From the cell containing the given text, extract its center point as [x, y] coordinate. 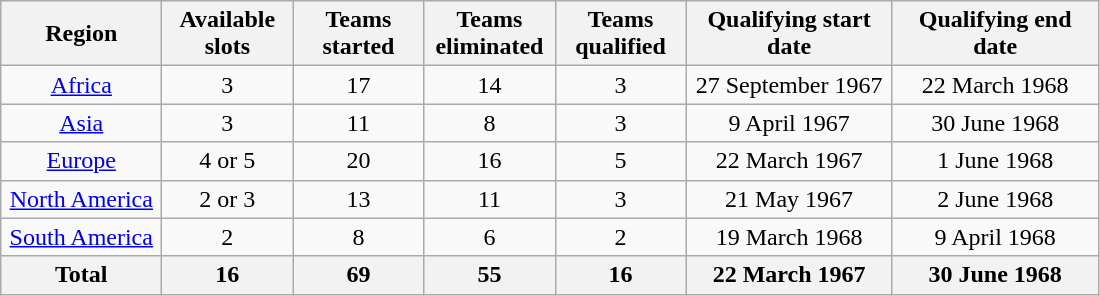
Qualifying start date [789, 34]
Qualifying end date [995, 34]
22 March 1968 [995, 85]
1 June 1968 [995, 161]
Total [82, 275]
2 or 3 [228, 199]
9 April 1967 [789, 123]
5 [620, 161]
North America [82, 199]
Region [82, 34]
4 or 5 [228, 161]
Africa [82, 85]
South America [82, 237]
17 [358, 85]
27 September 1967 [789, 85]
Asia [82, 123]
13 [358, 199]
69 [358, 275]
14 [490, 85]
55 [490, 275]
9 April 1968 [995, 237]
Europe [82, 161]
Available slots [228, 34]
Teams qualified [620, 34]
19 March 1968 [789, 237]
Teams started [358, 34]
2 June 1968 [995, 199]
20 [358, 161]
21 May 1967 [789, 199]
Teams eliminated [490, 34]
6 [490, 237]
